Determine the (x, y) coordinate at the center of the cell enclosing the given text.  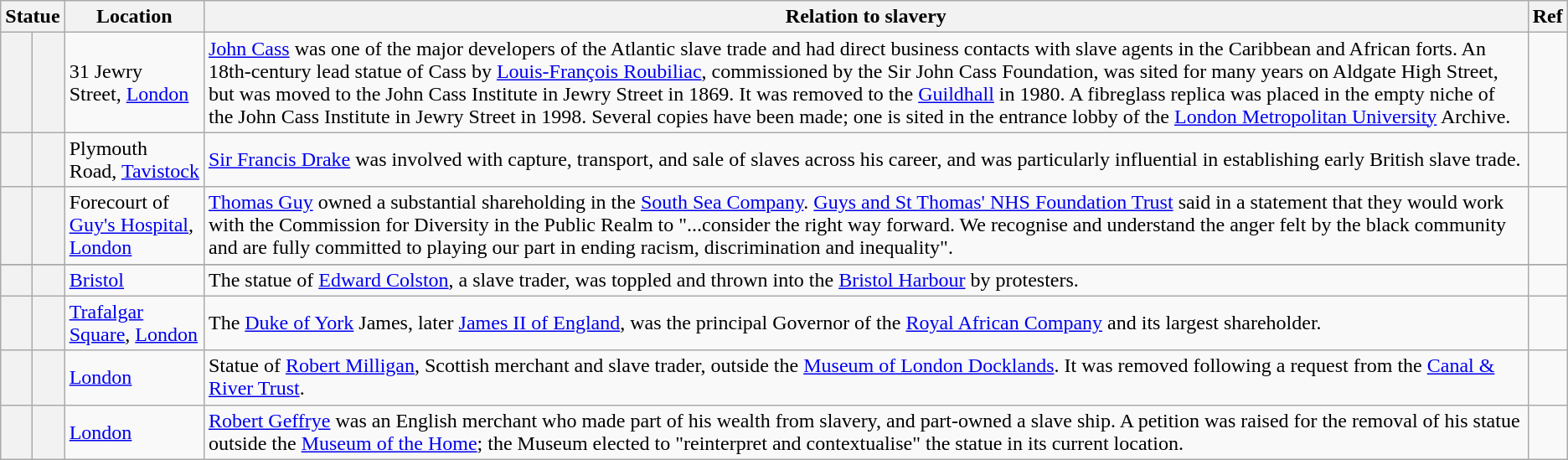
Bristol (134, 280)
Plymouth Road, Tavistock (134, 159)
The statue of Edward Colston, a slave trader, was toppled and thrown into the Bristol Harbour by protesters. (866, 280)
Statue (33, 17)
31 Jewry Street, London (134, 82)
Forecourt of Guy's Hospital, London (134, 225)
Location (134, 17)
Trafalgar Square, London (134, 323)
Relation to slavery (866, 17)
Ref (1548, 17)
The Duke of York James, later James II of England, was the principal Governor of the Royal African Company and its largest shareholder. (866, 323)
